Pinpoint the cell where the given text exists, returning its (x, y) midpoint coordinate. 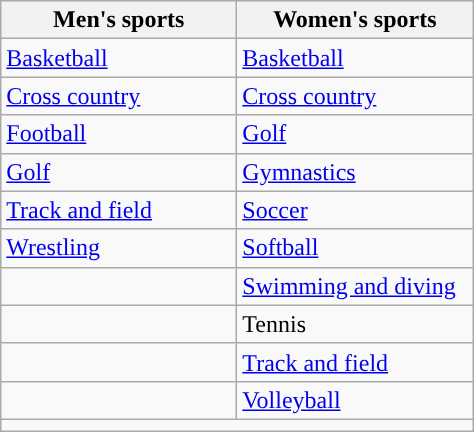
Tennis (355, 324)
Gymnastics (355, 172)
Volleyball (355, 400)
Wrestling (119, 248)
Swimming and diving (355, 286)
Softball (355, 248)
Soccer (355, 210)
Men's sports (119, 20)
Women's sports (355, 20)
Football (119, 134)
